Return the (X, Y) coordinate for the center point of the cell that contains the specified text.  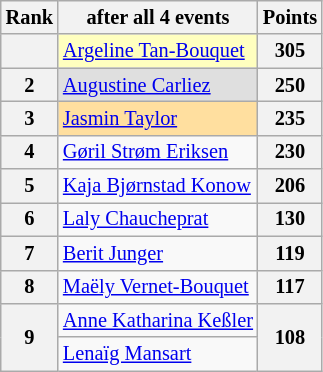
2 (30, 85)
4 (30, 152)
230 (290, 152)
Maëly Vernet-Bouquet (158, 287)
235 (290, 118)
6 (30, 219)
Gøril Strøm Eriksen (158, 152)
5 (30, 186)
Berit Junger (158, 253)
108 (290, 336)
9 (30, 336)
Augustine Carliez (158, 85)
after all 4 events (158, 17)
Lenaïg Mansart (158, 354)
Rank (30, 17)
Points (290, 17)
250 (290, 85)
305 (290, 51)
7 (30, 253)
Kaja Bjørnstad Konow (158, 186)
206 (290, 186)
Argeline Tan-Bouquet (158, 51)
3 (30, 118)
117 (290, 287)
119 (290, 253)
Anne Katharina Keßler (158, 320)
8 (30, 287)
Laly Chaucheprat (158, 219)
Jasmin Taylor (158, 118)
130 (290, 219)
